From the cell containing the given text, extract its center point as [x, y] coordinate. 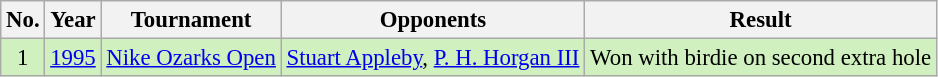
Tournament [191, 20]
1995 [73, 58]
1 [23, 58]
Won with birdie on second extra hole [761, 58]
Result [761, 20]
Opponents [433, 20]
No. [23, 20]
Stuart Appleby, P. H. Horgan III [433, 58]
Year [73, 20]
Nike Ozarks Open [191, 58]
